Detect which cell encompasses the target text, then output its [x, y] center coordinate. 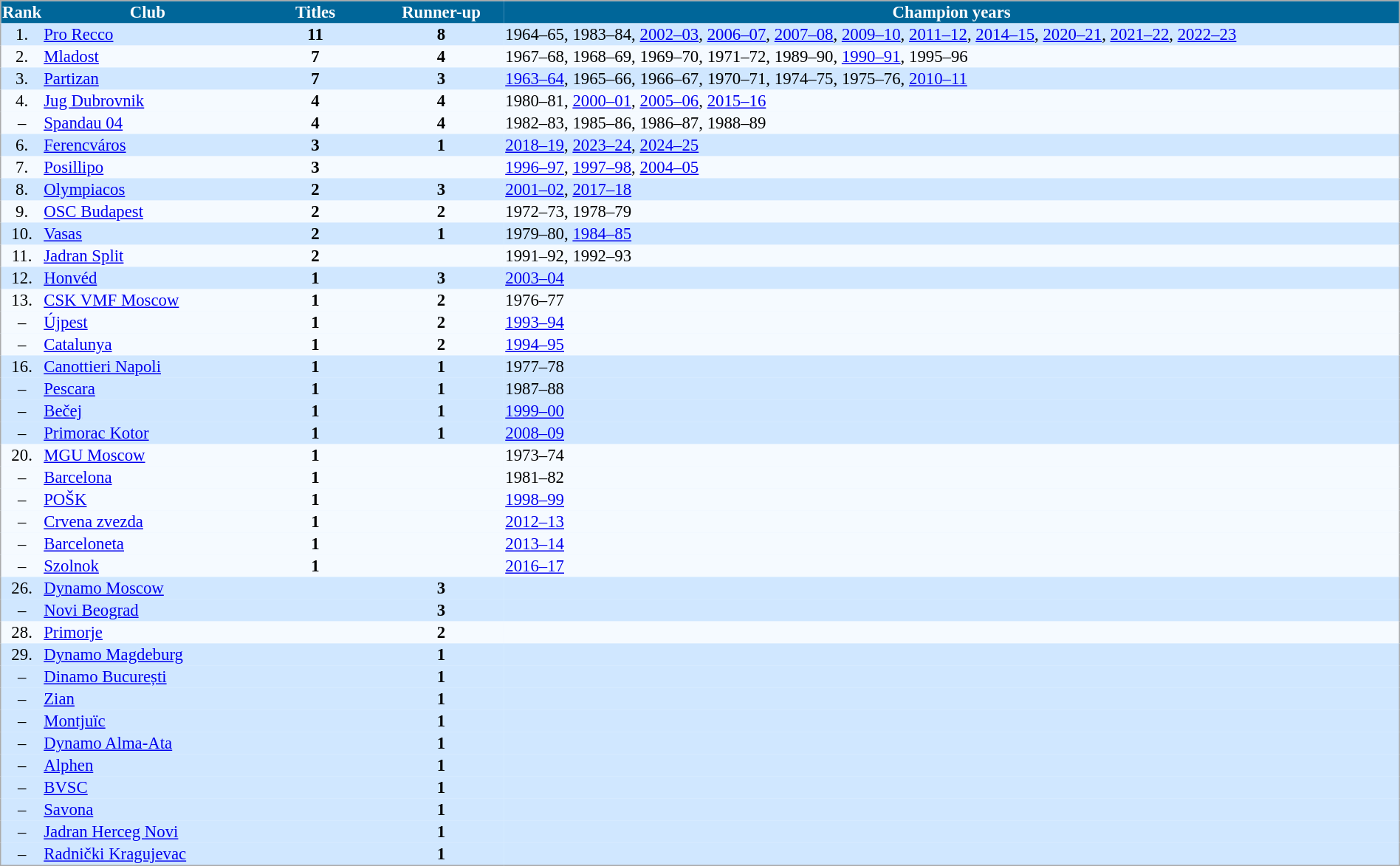
Barcelona [148, 478]
Posillipo [148, 168]
Dinamo București [148, 677]
Dynamo Alma-Ata [148, 743]
1963–64, 1965–66, 1966–67, 1970–71, 1974–75, 1975–76, 2010–11 [952, 79]
1996–97, 1997–98, 2004–05 [952, 168]
26. [22, 588]
Pro Recco [148, 35]
13. [22, 300]
Novi Beograd [148, 611]
Jadran Herceg Novi [148, 832]
Champion years [952, 12]
Bečej [148, 411]
Ferencváros [148, 145]
Canottieri Napoli [148, 367]
1972–73, 1978–79 [952, 212]
11 [315, 35]
1998–99 [952, 500]
1964–65, 1983–84, 2002–03, 2006–07, 2007–08, 2009–10, 2011–12, 2014–15, 2020–21, 2021–22, 2022–23 [952, 35]
Olympiacos [148, 190]
4. [22, 101]
Partizan [148, 79]
Szolnok [148, 566]
1994–95 [952, 345]
Spandau 04 [148, 123]
1967–68, 1968–69, 1969–70, 1971–72, 1989–90, 1990–91, 1995–96 [952, 57]
Pescara [148, 389]
11. [22, 256]
Savona [148, 810]
2001–02, 2017–18 [952, 190]
1991–92, 1992–93 [952, 256]
Jug Dubrovnik [148, 101]
12. [22, 278]
BVSC [148, 788]
1981–82 [952, 478]
Crvena zvezda [148, 522]
1999–00 [952, 411]
Radnički Kragujevac [148, 855]
9. [22, 212]
Runner-up [441, 12]
6. [22, 145]
Barceloneta [148, 544]
1982–83, 1985–86, 1986–87, 1988–89 [952, 123]
Primorac Kotor [148, 433]
1976–77 [952, 300]
Honvéd [148, 278]
8. [22, 190]
Rank [22, 12]
28. [22, 633]
CSK VMF Moscow [148, 300]
OSC Budapest [148, 212]
7. [22, 168]
Mladost [148, 57]
2003–04 [952, 278]
1979–80, 1984–85 [952, 234]
Dynamo Magdeburg [148, 655]
Club [148, 12]
2008–09 [952, 433]
MGU Moscow [148, 456]
Újpest [148, 323]
2. [22, 57]
Alphen [148, 766]
1977–78 [952, 367]
10. [22, 234]
1987–88 [952, 389]
1. [22, 35]
Montjuïc [148, 721]
Jadran Split [148, 256]
29. [22, 655]
Vasas [148, 234]
2016–17 [952, 566]
2012–13 [952, 522]
Titles [315, 12]
20. [22, 456]
Zian [148, 699]
16. [22, 367]
2018–19, 2023–24, 2024–25 [952, 145]
2013–14 [952, 544]
POŠK [148, 500]
1993–94 [952, 323]
3. [22, 79]
Catalunya [148, 345]
Dynamo Moscow [148, 588]
1973–74 [952, 456]
8 [441, 35]
1980–81, 2000–01, 2005–06, 2015–16 [952, 101]
Primorje [148, 633]
